Extract the [x, y] coordinate from the center of the cell holding the provided text.  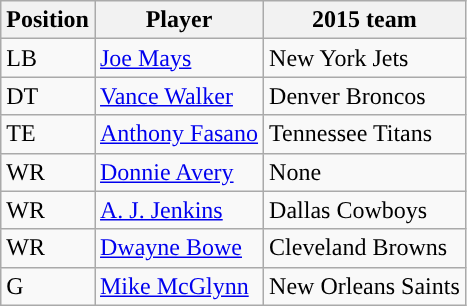
New York Jets [365, 58]
Vance Walker [178, 96]
TE [48, 134]
Donnie Avery [178, 172]
Player [178, 20]
DT [48, 96]
None [365, 172]
2015 team [365, 20]
Mike McGlynn [178, 286]
Position [48, 20]
Denver Broncos [365, 96]
G [48, 286]
New Orleans Saints [365, 286]
A. J. Jenkins [178, 210]
Dallas Cowboys [365, 210]
Joe Mays [178, 58]
Dwayne Bowe [178, 248]
Anthony Fasano [178, 134]
LB [48, 58]
Cleveland Browns [365, 248]
Tennessee Titans [365, 134]
